Capture the cell that displays the provided text and extract its (X, Y) central coordinate. 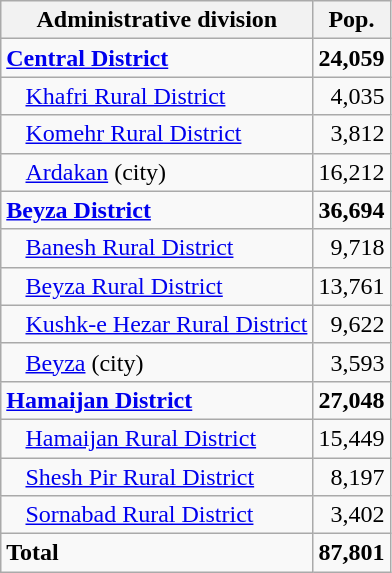
Beyza (city) (157, 362)
Ardakan (city) (157, 172)
Pop. (352, 20)
Kushk-e Hezar Rural District (157, 324)
Hamaijan Rural District (157, 438)
Komehr Rural District (157, 134)
Total (157, 553)
Khafri Rural District (157, 96)
4,035 (352, 96)
Shesh Pir Rural District (157, 477)
27,048 (352, 400)
36,694 (352, 210)
Sornabad Rural District (157, 515)
16,212 (352, 172)
87,801 (352, 553)
9,718 (352, 248)
8,197 (352, 477)
Banesh Rural District (157, 248)
Beyza District (157, 210)
15,449 (352, 438)
Hamaijan District (157, 400)
Central District (157, 58)
Beyza Rural District (157, 286)
3,593 (352, 362)
3,402 (352, 515)
Administrative division (157, 20)
3,812 (352, 134)
24,059 (352, 58)
13,761 (352, 286)
9,622 (352, 324)
